Pinpoint the cell where the given text exists, returning its (X, Y) midpoint coordinate. 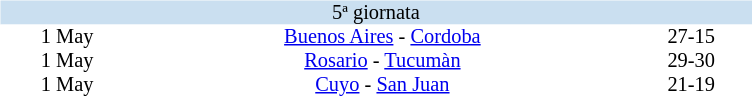
21-19 (691, 84)
Buenos Aires - Cordoba (382, 36)
Rosario - Tucumàn (382, 60)
27-15 (691, 36)
5ª giornata (376, 12)
29-30 (691, 60)
Cuyo - San Juan (382, 84)
